Locate the cell with the specified text and output its [X, Y] center coordinate. 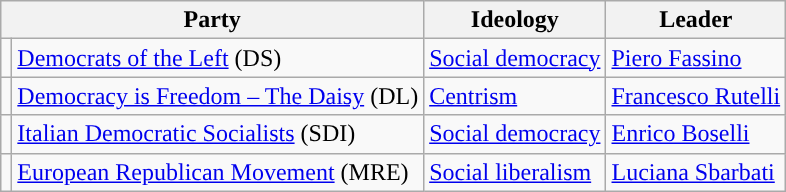
Ideology [515, 20]
Piero Fassino [696, 58]
Leader [696, 20]
Enrico Boselli [696, 134]
European Republican Movement (MRE) [218, 172]
Italian Democratic Socialists (SDI) [218, 134]
Luciana Sbarbati [696, 172]
Francesco Rutelli [696, 96]
Party [212, 20]
Social liberalism [515, 172]
Democracy is Freedom – The Daisy (DL) [218, 96]
Democrats of the Left (DS) [218, 58]
Centrism [515, 96]
